Identify which cell holds the provided text, then report its [X, Y] central coordinate. 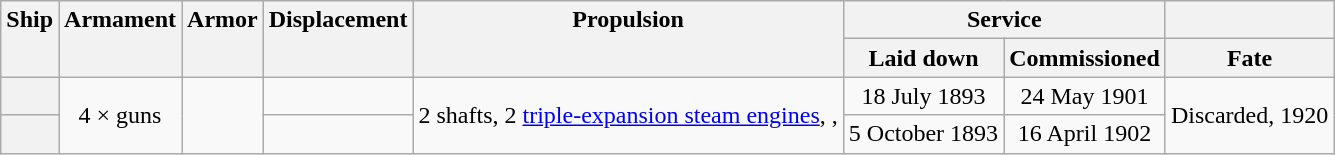
Armor [223, 39]
2 shafts, 2 triple-expansion steam engines, , [628, 115]
Fate [1249, 58]
4 × guns [120, 115]
Service [1004, 20]
Commissioned [1085, 58]
5 October 1893 [923, 134]
24 May 1901 [1085, 96]
Displacement [338, 39]
Armament [120, 39]
Propulsion [628, 39]
Discarded, 1920 [1249, 115]
18 July 1893 [923, 96]
16 April 1902 [1085, 134]
Laid down [923, 58]
Ship [30, 39]
